Scan for the cell matching the given text and deliver its [X, Y] coordinate at center. 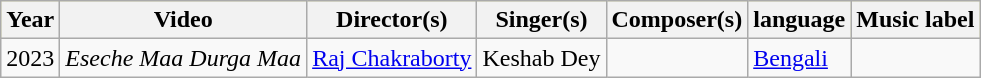
2023 [30, 58]
Eseche Maa Durga Maa [184, 58]
Raj Chakraborty [392, 58]
Director(s) [392, 20]
Year [30, 20]
language [800, 20]
Composer(s) [677, 20]
Singer(s) [542, 20]
Bengali [800, 58]
Music label [916, 20]
Keshab Dey [542, 58]
Video [184, 20]
